Search for the cell housing the specified text and yield its [x, y] center coordinate. 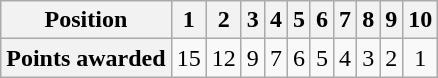
10 [420, 20]
Position [86, 20]
8 [368, 20]
Points awarded [86, 58]
12 [224, 58]
15 [188, 58]
